Pinpoint the cell where the given text exists, returning its (X, Y) midpoint coordinate. 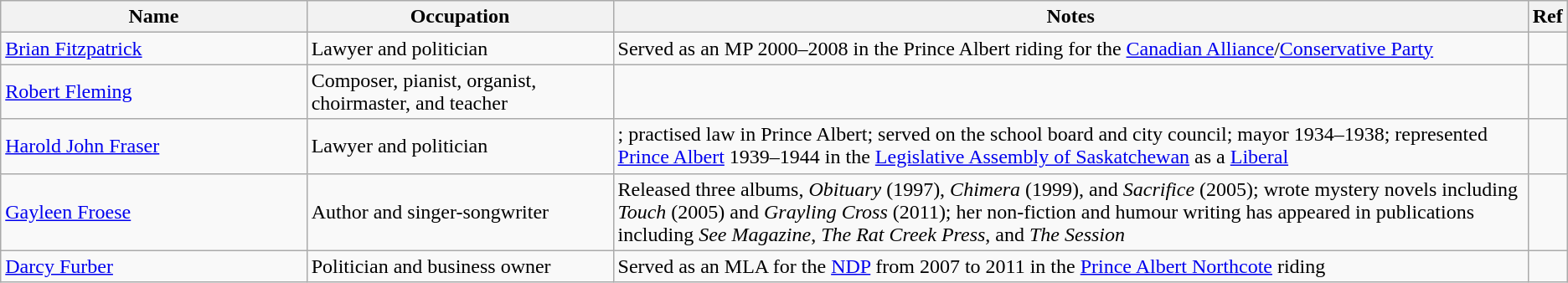
Brian Fitzpatrick (154, 49)
Composer, pianist, organist, choirmaster, and teacher (460, 92)
Name (154, 17)
Occupation (460, 17)
Author and singer-songwriter (460, 212)
Harold John Fraser (154, 146)
Darcy Furber (154, 266)
Notes (1070, 17)
Robert Fleming (154, 92)
Served as an MLA for the NDP from 2007 to 2011 in the Prince Albert Northcote riding (1070, 266)
Served as an MP 2000–2008 in the Prince Albert riding for the Canadian Alliance/Conservative Party (1070, 49)
Gayleen Froese (154, 212)
Politician and business owner (460, 266)
Ref (1548, 17)
